Return [x, y] of the center of cell containing provided text 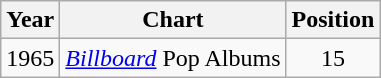
1965 [30, 58]
Position [333, 20]
Year [30, 20]
Chart [173, 20]
15 [333, 58]
Billboard Pop Albums [173, 58]
